Return the [x, y] coordinate for the center point of the cell that contains the specified text.  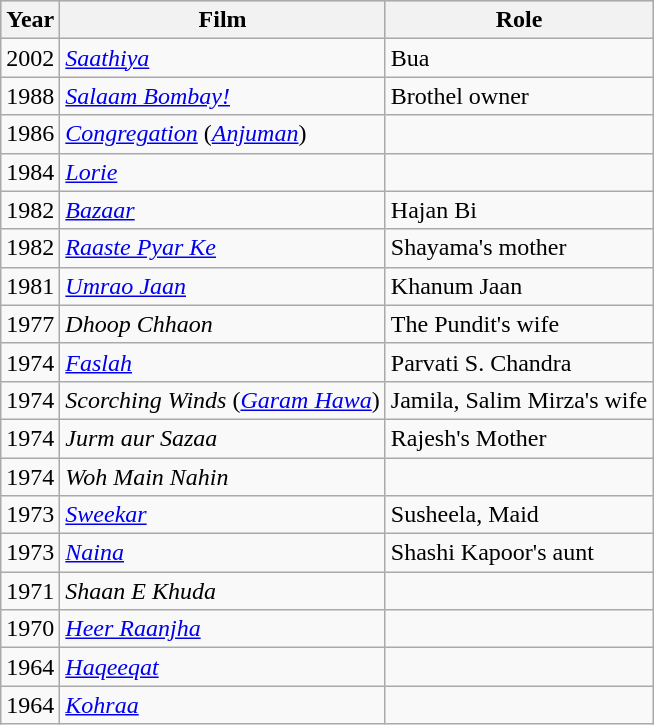
1971 [30, 591]
Shashi Kapoor's aunt [518, 553]
Salaam Bombay! [223, 96]
Film [223, 20]
Saathiya [223, 58]
Raaste Pyar Ke [223, 248]
1981 [30, 286]
Role [518, 20]
Shayama's mother [518, 248]
Hajan Bi [518, 210]
Woh Main Nahin [223, 477]
1986 [30, 134]
Susheela, Maid [518, 515]
Faslah [223, 362]
Lorie [223, 172]
Dhoop Chhaon [223, 324]
Bua [518, 58]
Haqeeqat [223, 667]
Khanum Jaan [518, 286]
Umrao Jaan [223, 286]
Kohraa [223, 705]
Rajesh's Mother [518, 438]
Bazaar [223, 210]
Scorching Winds (Garam Hawa) [223, 400]
1977 [30, 324]
Brothel owner [518, 96]
Jamila, Salim Mirza's wife [518, 400]
1988 [30, 96]
Sweekar [223, 515]
Naina [223, 553]
2002 [30, 58]
Parvati S. Chandra [518, 362]
Congregation (Anjuman) [223, 134]
Year [30, 20]
The Pundit's wife [518, 324]
Heer Raanjha [223, 629]
Shaan E Khuda [223, 591]
Jurm aur Sazaa [223, 438]
1970 [30, 629]
1984 [30, 172]
